Identify which cell holds the provided text, then report its (x, y) central coordinate. 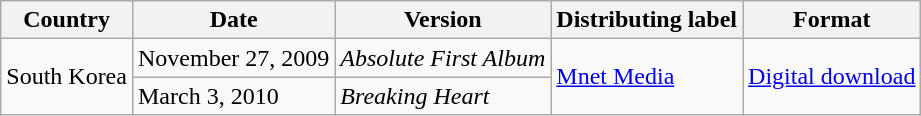
Format (832, 20)
November 27, 2009 (233, 58)
Digital download (832, 77)
March 3, 2010 (233, 96)
Date (233, 20)
Distributing label (647, 20)
Mnet Media (647, 77)
Absolute First Album (443, 58)
South Korea (67, 77)
Breaking Heart (443, 96)
Version (443, 20)
Country (67, 20)
